Identify which cell holds the provided text, then report its (X, Y) central coordinate. 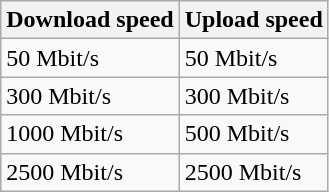
500 Mbit/s (254, 134)
1000 Mbit/s (90, 134)
Download speed (90, 20)
Upload speed (254, 20)
